Provide the (X, Y) coordinate of the cell's center where the given text is located.  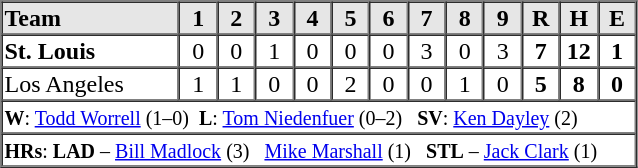
6 (388, 18)
Team (91, 18)
12 (579, 50)
H (579, 18)
4 (312, 18)
Los Angeles (91, 84)
HRs: LAD – Bill Madlock (3) Mike Marshall (1) STL – Jack Clark (1) (319, 150)
E (617, 18)
St. Louis (91, 50)
R (541, 18)
9 (503, 18)
W: Todd Worrell (1–0) L: Tom Niedenfuer (0–2) SV: Ken Dayley (2) (319, 116)
